Return [x, y] of the center of cell containing provided text 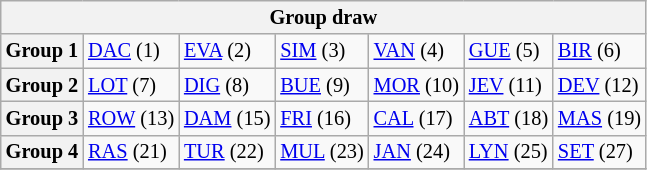
LYN (25) [508, 152]
RAS (21) [131, 152]
DAC (1) [131, 51]
GUE (5) [508, 51]
DAM (15) [227, 118]
Group 3 [42, 118]
BIR (6) [600, 51]
MAS (19) [600, 118]
DEV (12) [600, 85]
VAN (4) [416, 51]
ROW (13) [131, 118]
CAL (17) [416, 118]
ABT (18) [508, 118]
TUR (22) [227, 152]
JEV (11) [508, 85]
FRI (16) [322, 118]
LOT (7) [131, 85]
SIM (3) [322, 51]
EVA (2) [227, 51]
Group 1 [42, 51]
BUE (9) [322, 85]
Group 2 [42, 85]
JAN (24) [416, 152]
SET (27) [600, 152]
Group draw [324, 17]
MUL (23) [322, 152]
MOR (10) [416, 85]
DIG (8) [227, 85]
Group 4 [42, 152]
